Return the (X, Y) coordinate for the center point of the cell that contains the specified text.  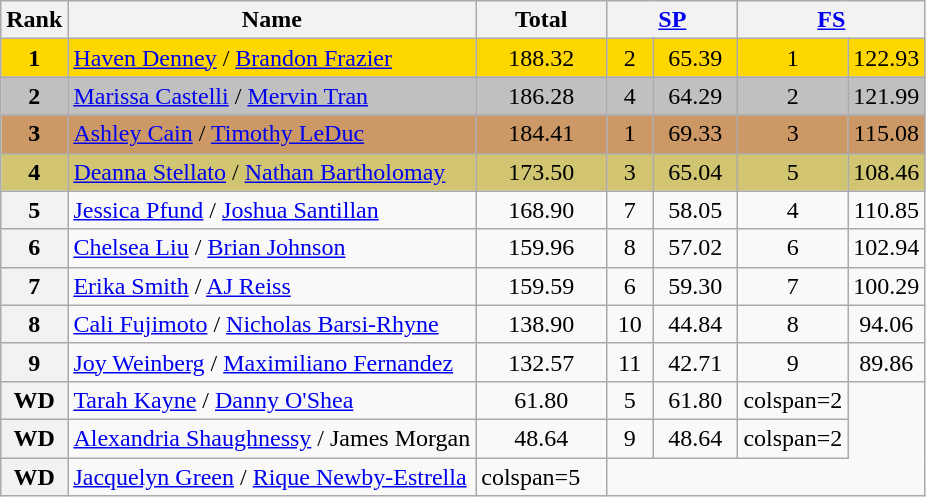
159.59 (542, 286)
Erika Smith / AJ Reiss (272, 286)
Deanna Stellato / Nathan Bartholomay (272, 172)
Joy Weinberg / Maximiliano Fernandez (272, 362)
Alexandria Shaughnessy / James Morgan (272, 438)
57.02 (696, 248)
10 (630, 324)
110.85 (886, 210)
65.04 (696, 172)
65.39 (696, 58)
11 (630, 362)
Tarah Kayne / Danny O'Shea (272, 400)
Chelsea Liu / Brian Johnson (272, 248)
121.99 (886, 96)
122.93 (886, 58)
Jacquelyn Green / Rique Newby-Estrella (272, 477)
Ashley Cain / Timothy LeDuc (272, 134)
58.05 (696, 210)
132.57 (542, 362)
59.30 (696, 286)
100.29 (886, 286)
159.96 (542, 248)
69.33 (696, 134)
colspan=5 (542, 477)
Marissa Castelli / Mervin Tran (272, 96)
173.50 (542, 172)
Jessica Pfund / Joshua Santillan (272, 210)
Name (272, 20)
89.86 (886, 362)
SP (672, 20)
Haven Denney / Brandon Frazier (272, 58)
108.46 (886, 172)
102.94 (886, 248)
Rank (34, 20)
44.84 (696, 324)
94.06 (886, 324)
FS (832, 20)
Cali Fujimoto / Nicholas Barsi-Rhyne (272, 324)
64.29 (696, 96)
115.08 (886, 134)
188.32 (542, 58)
186.28 (542, 96)
184.41 (542, 134)
Total (542, 20)
168.90 (542, 210)
42.71 (696, 362)
138.90 (542, 324)
